From the cell containing the given text, extract its center point as [x, y] coordinate. 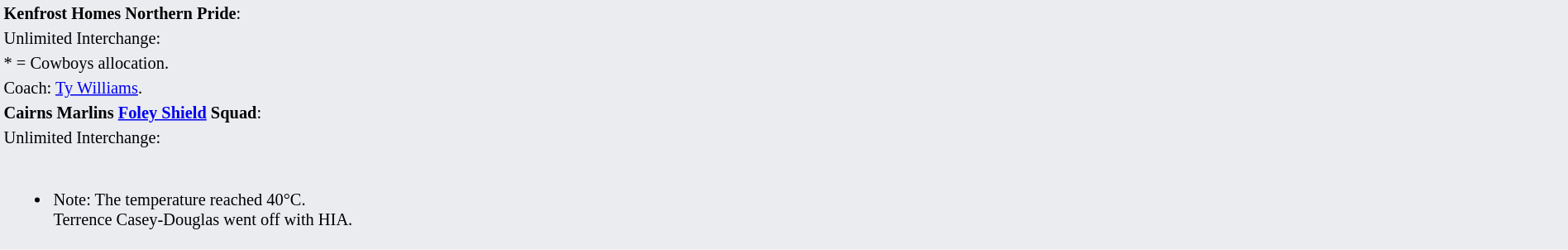
Note: The temperature reached 40°C.Terrence Casey-Douglas went off with HIA. [784, 200]
Coach: Ty Williams. [784, 88]
Cairns Marlins Foley Shield Squad: [784, 113]
Kenfrost Homes Northern Pride: [784, 13]
* = Cowboys allocation. [784, 63]
